Scan for the cell matching the given text and deliver its (x, y) coordinate at center. 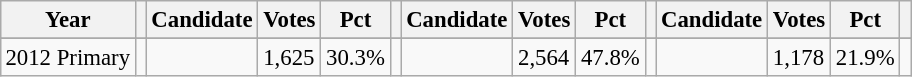
1,178 (800, 57)
Year (68, 20)
47.8% (610, 57)
30.3% (356, 57)
2012 Primary (68, 57)
2,564 (544, 57)
21.9% (864, 57)
1,625 (290, 57)
